From the cell containing the given text, extract its center point as (X, Y) coordinate. 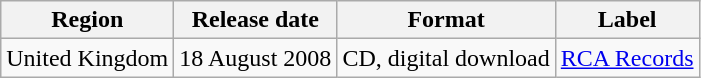
RCA Records (627, 58)
CD, digital download (446, 58)
18 August 2008 (256, 58)
Release date (256, 20)
Label (627, 20)
United Kingdom (88, 58)
Format (446, 20)
Region (88, 20)
